Capture the cell that displays the provided text and extract its [x, y] central coordinate. 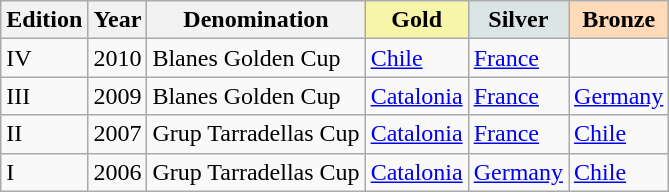
Gold [416, 20]
I [44, 172]
2007 [118, 134]
III [44, 96]
Denomination [256, 20]
Bronze [619, 20]
Year [118, 20]
Edition [44, 20]
Silver [518, 20]
2010 [118, 58]
2009 [118, 96]
IV [44, 58]
2006 [118, 172]
II [44, 134]
